Identify which cell holds the provided text, then report its (X, Y) central coordinate. 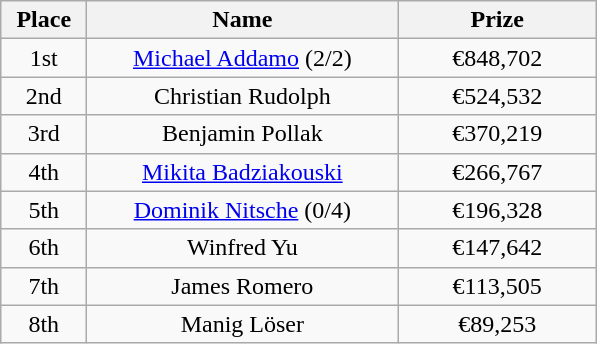
€89,253 (498, 324)
Place (44, 20)
Winfred Yu (242, 248)
€196,328 (498, 210)
€524,532 (498, 96)
€113,505 (498, 286)
€370,219 (498, 134)
8th (44, 324)
5th (44, 210)
€266,767 (498, 172)
4th (44, 172)
3rd (44, 134)
Christian Rudolph (242, 96)
7th (44, 286)
Mikita Badziakouski (242, 172)
6th (44, 248)
Michael Addamo (2/2) (242, 58)
€848,702 (498, 58)
Prize (498, 20)
Name (242, 20)
Dominik Nitsche (0/4) (242, 210)
James Romero (242, 286)
Manig Löser (242, 324)
Benjamin Pollak (242, 134)
1st (44, 58)
2nd (44, 96)
€147,642 (498, 248)
